Extract the (X, Y) coordinate from the center of the cell holding the provided text.  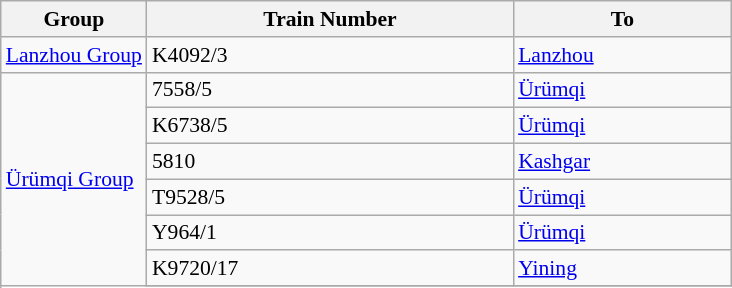
Group (74, 19)
Lanzhou (622, 55)
Ürümqi Group (74, 179)
Kashgar (622, 162)
7558/5 (330, 90)
5810 (330, 162)
To (622, 19)
Train Number (330, 19)
K4092/3 (330, 55)
Y964/1 (330, 233)
Yining (622, 269)
T9528/5 (330, 197)
Lanzhou Group (74, 55)
K9720/17 (330, 269)
K6738/5 (330, 126)
